Extract the (x, y) coordinate from the center of the cell holding the provided text.  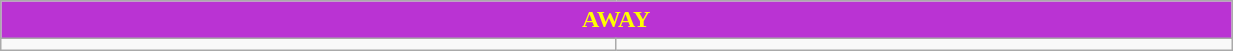
AWAY (616, 20)
